Provide the (X, Y) coordinate of the cell's center where the given text is located.  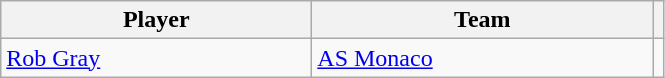
Rob Gray (156, 58)
Team (482, 20)
AS Monaco (482, 58)
Player (156, 20)
